Identify which cell holds the provided text, then report its (X, Y) central coordinate. 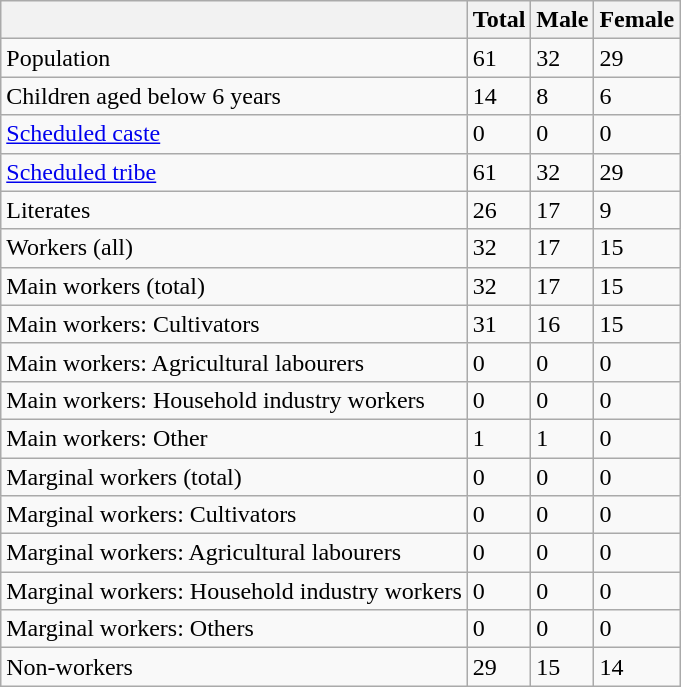
16 (562, 324)
Literates (234, 210)
31 (499, 324)
Population (234, 58)
Scheduled caste (234, 134)
Children aged below 6 years (234, 96)
Marginal workers: Household industry workers (234, 591)
Main workers: Household industry workers (234, 400)
Marginal workers: Cultivators (234, 515)
6 (637, 96)
9 (637, 210)
Main workers: Cultivators (234, 324)
Marginal workers: Agricultural labourers (234, 553)
Total (499, 20)
Scheduled tribe (234, 172)
26 (499, 210)
Workers (all) (234, 248)
Main workers: Other (234, 438)
8 (562, 96)
Non-workers (234, 667)
Marginal workers (total) (234, 477)
Female (637, 20)
Main workers (total) (234, 286)
Marginal workers: Others (234, 629)
Male (562, 20)
Main workers: Agricultural labourers (234, 362)
